Capture the cell that displays the provided text and extract its [x, y] central coordinate. 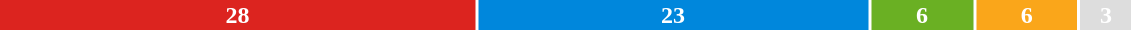
23 [673, 15]
28 [238, 15]
